Return the (x, y) coordinate for the center point of the cell that contains the specified text.  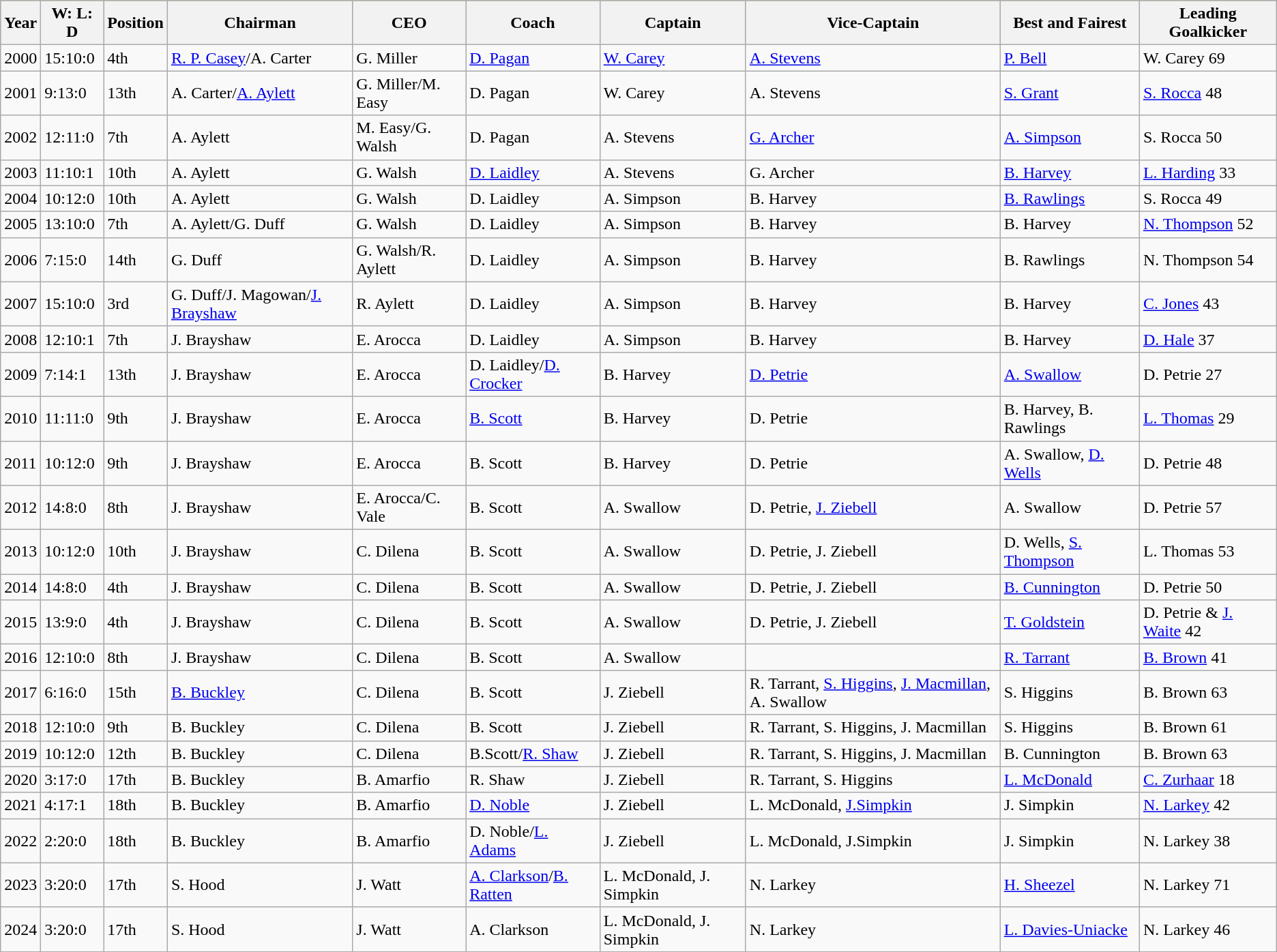
2019 (20, 754)
D. Hale 37 (1207, 339)
2001 (20, 93)
N. Larkey 42 (1207, 805)
12:10:1 (72, 339)
B. Brown 41 (1207, 657)
P. Bell (1070, 58)
A. Carter/A. Aylett (259, 93)
N. Thompson 54 (1207, 259)
13:10:0 (72, 224)
2003 (20, 173)
2010 (20, 419)
4:17:1 (72, 805)
2007 (20, 304)
G. Duff/J. Magowan/J. Brayshaw (259, 304)
3:17:0 (72, 779)
R. Aylett (409, 304)
Vice-Captain (873, 23)
R. P. Casey/A. Carter (259, 58)
12th (136, 754)
S. Rocca 48 (1207, 93)
12:11:0 (72, 138)
2013 (20, 552)
7:15:0 (72, 259)
D. Petrie 50 (1207, 587)
7:14:1 (72, 374)
T. Goldstein (1070, 622)
N. Larkey 46 (1207, 929)
B. Harvey, B. Rawlings (1070, 419)
W. Carey 69 (1207, 58)
W: L: D (72, 23)
L. Davies-Uniacke (1070, 929)
R. Tarrant, S. Higgins (873, 779)
D. Laidley/D. Crocker (533, 374)
2005 (20, 224)
G. Walsh/R. Aylett (409, 259)
3rd (136, 304)
H. Sheezel (1070, 885)
E. Arocca/C. Vale (409, 507)
2:20:0 (72, 840)
6:16:0 (72, 693)
2014 (20, 587)
2015 (20, 622)
2004 (20, 198)
L. Thomas 29 (1207, 419)
2011 (20, 462)
N. Thompson 52 (1207, 224)
Coach (533, 23)
D. Noble (533, 805)
2018 (20, 728)
Best and Fairest (1070, 23)
S. Rocca 49 (1207, 198)
14th (136, 259)
L. Harding 33 (1207, 173)
13:9:0 (72, 622)
B. Brown 61 (1207, 728)
A. Swallow, D. Wells (1070, 462)
C. Zurhaar 18 (1207, 779)
G. Miller (409, 58)
D. Petrie 57 (1207, 507)
11:10:1 (72, 173)
CEO (409, 23)
2016 (20, 657)
R. Shaw (533, 779)
D. Petrie 27 (1207, 374)
L. Thomas 53 (1207, 552)
R. Tarrant, S. Higgins, J. Macmillan, A. Swallow (873, 693)
S. Grant (1070, 93)
9:13:0 (72, 93)
Position (136, 23)
S. Rocca 50 (1207, 138)
A. Aylett/G. Duff (259, 224)
2021 (20, 805)
15th (136, 693)
2024 (20, 929)
2009 (20, 374)
2020 (20, 779)
2006 (20, 259)
D. Petrie 48 (1207, 462)
Leading Goalkicker (1207, 23)
R. Tarrant (1070, 657)
Captain (673, 23)
Year (20, 23)
A. Clarkson (533, 929)
B.Scott/R. Shaw (533, 754)
N. Larkey 38 (1207, 840)
L. McDonald (1070, 779)
2008 (20, 339)
C. Jones 43 (1207, 304)
D. Petrie & J. Waite 42 (1207, 622)
2000 (20, 58)
A. Clarkson/B. Ratten (533, 885)
2002 (20, 138)
N. Larkey 71 (1207, 885)
G. Miller/M. Easy (409, 93)
2012 (20, 507)
D. Noble/L. Adams (533, 840)
2017 (20, 693)
2023 (20, 885)
G. Duff (259, 259)
M. Easy/G. Walsh (409, 138)
D. Wells, S. Thompson (1070, 552)
Chairman (259, 23)
2022 (20, 840)
11:11:0 (72, 419)
